For the text-containing cell, return its midpoint in [x, y] coordinate format. 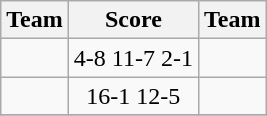
16-1 12-5 [133, 96]
Score [133, 20]
4-8 11-7 2-1 [133, 58]
